Determine the [x, y] coordinate at the center of the cell enclosing the given text.  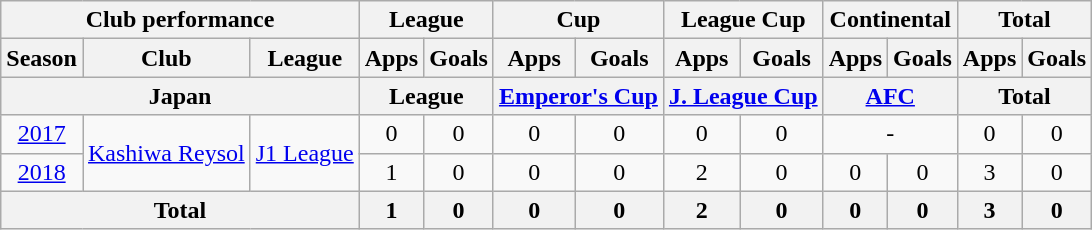
Continental [890, 20]
Season [42, 58]
Kashiwa Reysol [166, 153]
League Cup [743, 20]
2018 [42, 172]
2017 [42, 134]
Cup [578, 20]
- [890, 134]
Club performance [180, 20]
J1 League [304, 153]
J. League Cup [743, 96]
Japan [180, 96]
Emperor's Cup [578, 96]
AFC [890, 96]
Club [166, 58]
